Pinpoint the cell where the given text exists, returning its (x, y) midpoint coordinate. 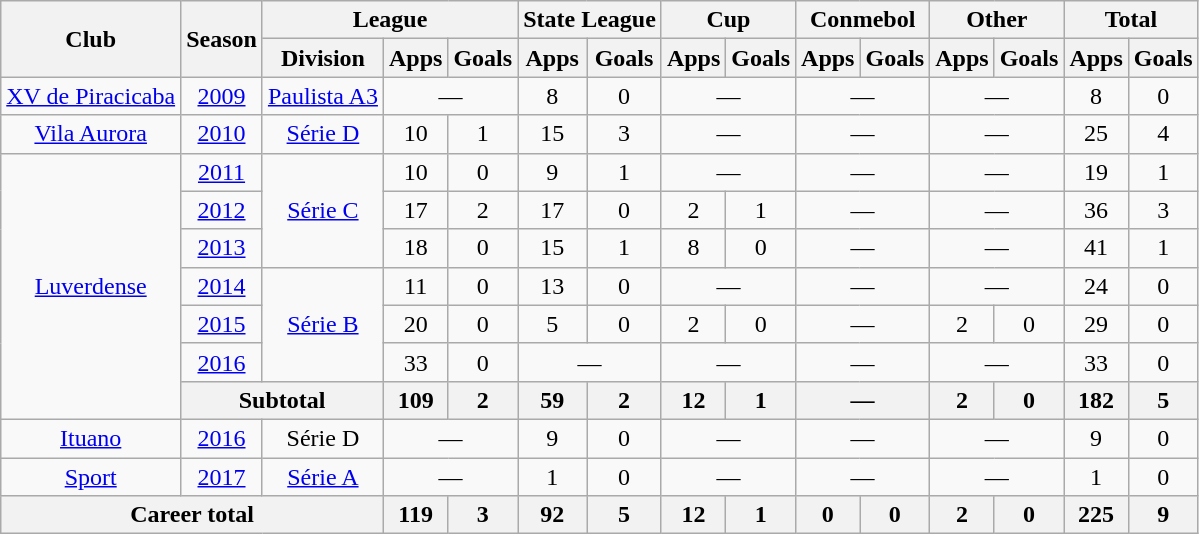
59 (552, 400)
2014 (222, 286)
Conmebol (863, 20)
Sport (91, 477)
Paulista A3 (322, 96)
19 (1096, 172)
Luverdense (91, 286)
Season (222, 39)
11 (415, 286)
41 (1096, 248)
225 (1096, 515)
Série C (322, 210)
Career total (192, 515)
Vila Aurora (91, 134)
Division (322, 58)
2013 (222, 248)
Subtotal (282, 400)
2010 (222, 134)
Série A (322, 477)
State League (590, 20)
25 (1096, 134)
24 (1096, 286)
29 (1096, 324)
2011 (222, 172)
13 (552, 286)
18 (415, 248)
2012 (222, 210)
2017 (222, 477)
20 (415, 324)
Other (997, 20)
119 (415, 515)
League (390, 20)
Total (1131, 20)
182 (1096, 400)
Club (91, 39)
4 (1163, 134)
Ituano (91, 438)
Série B (322, 324)
Cup (728, 20)
92 (552, 515)
109 (415, 400)
2015 (222, 324)
2009 (222, 96)
XV de Piracicaba (91, 96)
36 (1096, 210)
